Capture the cell that displays the provided text and extract its [X, Y] central coordinate. 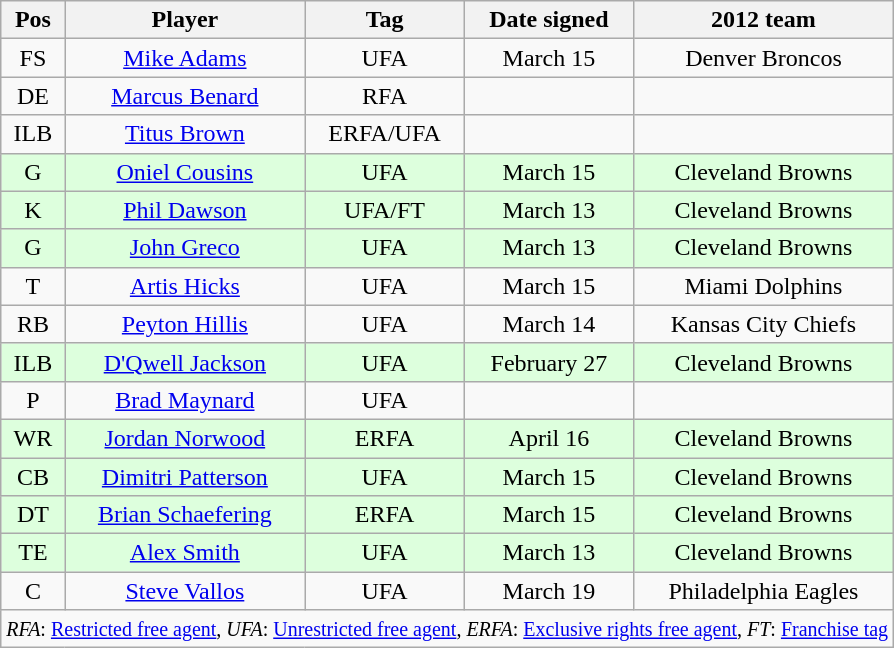
Brad Maynard [184, 400]
ERFA/UFA [385, 134]
John Greco [184, 248]
Jordan Norwood [184, 438]
Kansas City Chiefs [763, 324]
WR [33, 438]
K [33, 210]
Tag [385, 20]
Steve Vallos [184, 591]
Oniel Cousins [184, 172]
CB [33, 477]
TE [33, 553]
D'Qwell Jackson [184, 362]
February 27 [550, 362]
Dimitri Patterson [184, 477]
Alex Smith [184, 553]
March 14 [550, 324]
Philadelphia Eagles [763, 591]
Marcus Benard [184, 96]
RB [33, 324]
2012 team [763, 20]
March 19 [550, 591]
April 16 [550, 438]
Date signed [550, 20]
Miami Dolphins [763, 286]
P [33, 400]
Pos [33, 20]
Artis Hicks [184, 286]
Denver Broncos [763, 58]
Player [184, 20]
FS [33, 58]
T [33, 286]
Peyton Hillis [184, 324]
C [33, 591]
DE [33, 96]
Brian Schaefering [184, 515]
UFA/FT [385, 210]
RFA [385, 96]
RFA: Restricted free agent, UFA: Unrestricted free agent, ERFA: Exclusive rights free agent, FT: Franchise tag [448, 629]
DT [33, 515]
Titus Brown [184, 134]
Mike Adams [184, 58]
Phil Dawson [184, 210]
